From the cell containing the given text, extract its center point as [X, Y] coordinate. 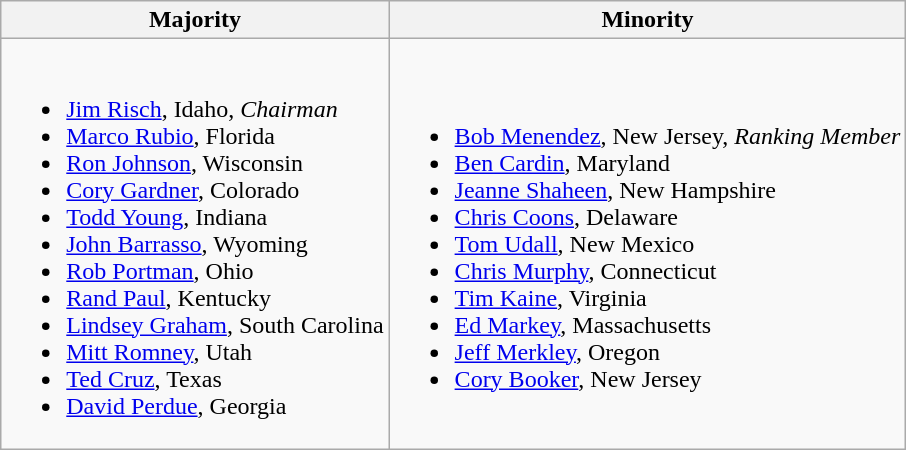
Majority [195, 20]
Minority [648, 20]
